Locate the cell with the specified text and output its [x, y] center coordinate. 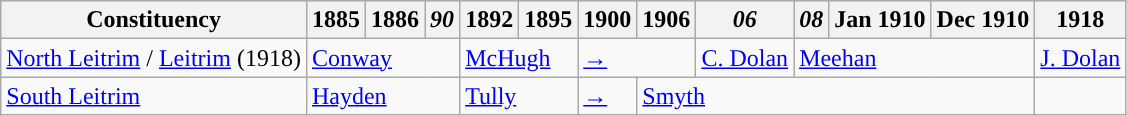
McHugh [519, 58]
1918 [1080, 20]
Conway [382, 58]
1906 [666, 20]
06 [745, 20]
1886 [394, 20]
Hayden [382, 96]
Tully [519, 96]
Smyth [836, 96]
South Leitrim [154, 96]
Jan 1910 [880, 20]
1900 [608, 20]
J. Dolan [1080, 58]
1885 [336, 20]
90 [442, 20]
1895 [548, 20]
C. Dolan [745, 58]
1892 [490, 20]
Constituency [154, 20]
North Leitrim / Leitrim (1918) [154, 58]
Dec 1910 [983, 20]
08 [812, 20]
Meehan [914, 58]
